Capture the cell that displays the provided text and extract its [x, y] central coordinate. 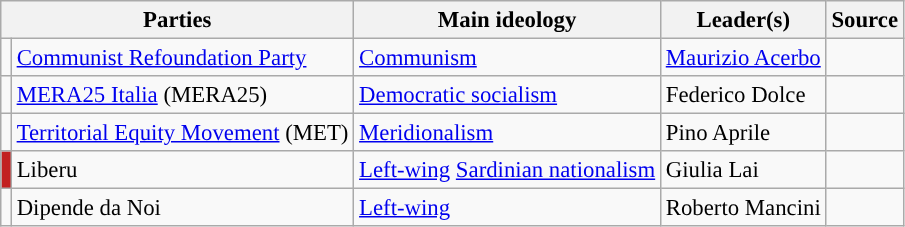
Leader(s) [743, 20]
Meridionalism [508, 133]
Communism [508, 58]
Maurizio Acerbo [743, 58]
MERA25 Italia (MERA25) [182, 95]
Parties [178, 20]
Left-wing Sardinian nationalism [508, 170]
Main ideology [508, 20]
Roberto Mancini [743, 208]
Democratic socialism [508, 95]
Liberu [182, 170]
Left-wing [508, 208]
Federico Dolce [743, 95]
Source [864, 20]
Pino Aprile [743, 133]
Territorial Equity Movement (MET) [182, 133]
Giulia Lai [743, 170]
Communist Refoundation Party [182, 58]
Dipende da Noi [182, 208]
